Scan for the cell matching the given text and deliver its (x, y) coordinate at center. 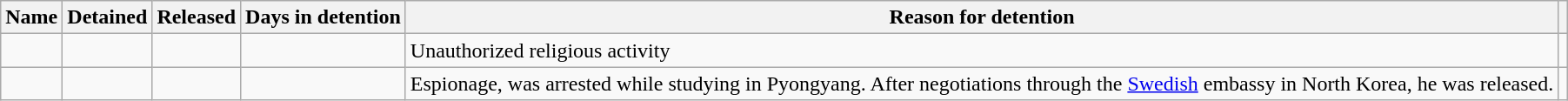
Released (197, 17)
Detained (108, 17)
Days in detention (324, 17)
Name (31, 17)
Espionage, was arrested while studying in Pyongyang. After negotiations through the Swedish embassy in North Korea, he was released. (981, 84)
Reason for detention (981, 17)
Unauthorized religious activity (981, 50)
